Find where the given text appears and provide that cell's center as [x, y] coordinate. 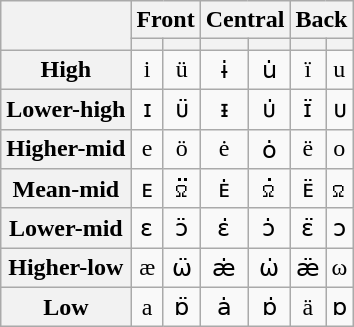
u [340, 70]
ᴜ̈ [182, 109]
ɛ̇ [224, 228]
Higher-low [66, 268]
ɛ̈ [308, 228]
i [148, 70]
Back [322, 20]
o [340, 149]
Low [66, 307]
ɪ̈ [308, 109]
ꭥ̈ [182, 189]
ü [182, 70]
ė [224, 149]
Front [166, 20]
æ [148, 268]
ω̈ [182, 268]
ɔ̇ [269, 228]
ȧ [224, 307]
ɛ [148, 228]
Mean-mid [66, 189]
ꭥ [340, 189]
æ̇ [224, 268]
ɒ [340, 307]
ɒ̈ [182, 307]
ï [308, 70]
ɒ̇ [269, 307]
u̇ [269, 70]
Lower-mid [66, 228]
ᴜ̇ [269, 109]
ᵻ [224, 109]
ö [182, 149]
ᴇ [148, 189]
High [66, 70]
ä [308, 307]
Central [245, 20]
ɔ [340, 228]
ɨ [224, 70]
ꭥ̇ [269, 189]
ᴇ̇ [224, 189]
ɔ̈ [182, 228]
a [148, 307]
ɪ [148, 109]
Lower-high [66, 109]
ᴜ [340, 109]
ȯ [269, 149]
æ̈ [308, 268]
ω [340, 268]
ω̇ [269, 268]
ᴇ̈ [308, 189]
ë [308, 149]
Higher-mid [66, 149]
e [148, 149]
